For the text-containing cell, return its midpoint in [x, y] coordinate format. 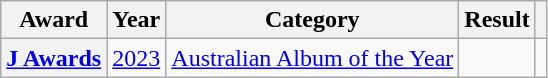
Category [312, 20]
J Awards [54, 58]
Award [54, 20]
Australian Album of the Year [312, 58]
Result [497, 20]
2023 [136, 58]
Year [136, 20]
